Capture the cell that displays the provided text and extract its [X, Y] central coordinate. 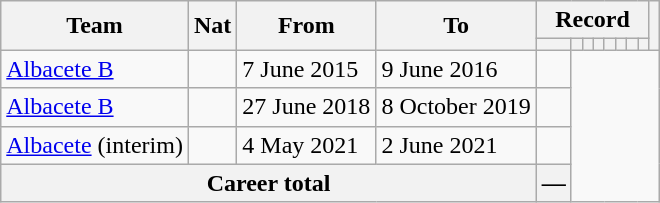
To [456, 26]
2 June 2021 [456, 145]
4 May 2021 [306, 145]
8 October 2019 [456, 107]
27 June 2018 [306, 107]
7 June 2015 [306, 69]
Career total [268, 183]
Albacete (interim) [95, 145]
Nat [212, 26]
Team [95, 26]
— [554, 183]
9 June 2016 [456, 69]
From [306, 26]
Record [592, 20]
